Return (X, Y) of the center of cell containing provided text 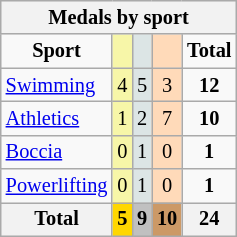
Swimming (57, 85)
2 (142, 118)
Sport (57, 51)
9 (142, 219)
7 (167, 118)
Powerlifting (57, 186)
24 (209, 219)
12 (209, 85)
Medals by sport (119, 17)
3 (167, 85)
Boccia (57, 152)
Athletics (57, 118)
4 (122, 85)
